Determine the [X, Y] coordinate at the center of the cell enclosing the given text.  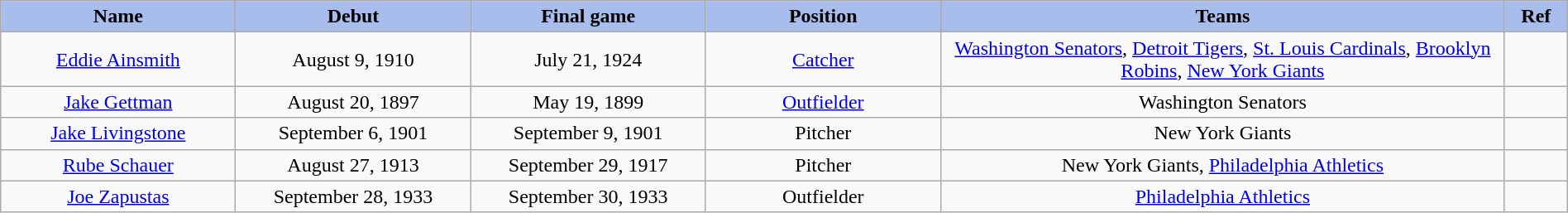
Jake Gettman [118, 102]
September 29, 1917 [588, 165]
September 6, 1901 [353, 133]
September 9, 1901 [588, 133]
Rube Schauer [118, 165]
Washington Senators [1222, 102]
New York Giants, Philadelphia Athletics [1222, 165]
September 30, 1933 [588, 196]
Teams [1222, 17]
August 27, 1913 [353, 165]
Jake Livingstone [118, 133]
August 20, 1897 [353, 102]
Debut [353, 17]
Ref [1536, 17]
May 19, 1899 [588, 102]
Final game [588, 17]
Philadelphia Athletics [1222, 196]
Catcher [823, 60]
Position [823, 17]
August 9, 1910 [353, 60]
Joe Zapustas [118, 196]
Name [118, 17]
Washington Senators, Detroit Tigers, St. Louis Cardinals, Brooklyn Robins, New York Giants [1222, 60]
September 28, 1933 [353, 196]
Eddie Ainsmith [118, 60]
New York Giants [1222, 133]
July 21, 1924 [588, 60]
